Determine the (X, Y) coordinate at the center of the cell enclosing the given text.  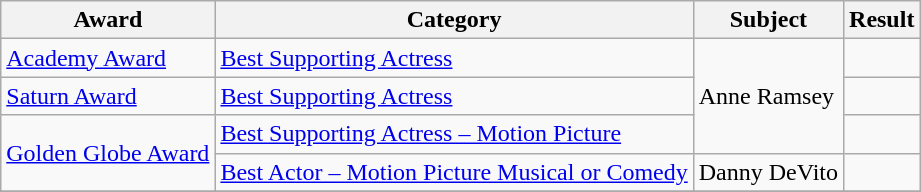
Award (108, 20)
Category (454, 20)
Subject (768, 20)
Result (882, 20)
Best Supporting Actress – Motion Picture (454, 134)
Saturn Award (108, 96)
Danny DeVito (768, 172)
Golden Globe Award (108, 153)
Best Actor – Motion Picture Musical or Comedy (454, 172)
Anne Ramsey (768, 96)
Academy Award (108, 58)
